Return the [x, y] coordinate for the center point of the cell that contains the specified text.  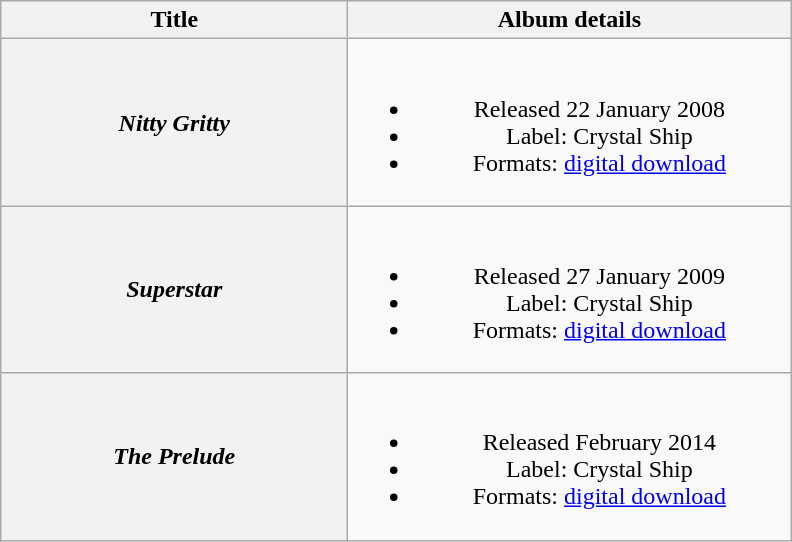
The Prelude [174, 456]
Title [174, 20]
Released 22 January 2008Label: Crystal ShipFormats: digital download [570, 122]
Released 27 January 2009Label: Crystal ShipFormats: digital download [570, 290]
Album details [570, 20]
Released February 2014Label: Crystal ShipFormats: digital download [570, 456]
Nitty Gritty [174, 122]
Superstar [174, 290]
